Search for the cell housing the specified text and yield its (X, Y) center coordinate. 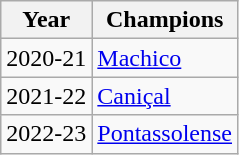
Champions (165, 20)
Pontassolense (165, 134)
2020-21 (46, 58)
2022-23 (46, 134)
Caniçal (165, 96)
2021-22 (46, 96)
Machico (165, 58)
Year (46, 20)
